Provide the (X, Y) coordinate of the cell's center where the given text is located.  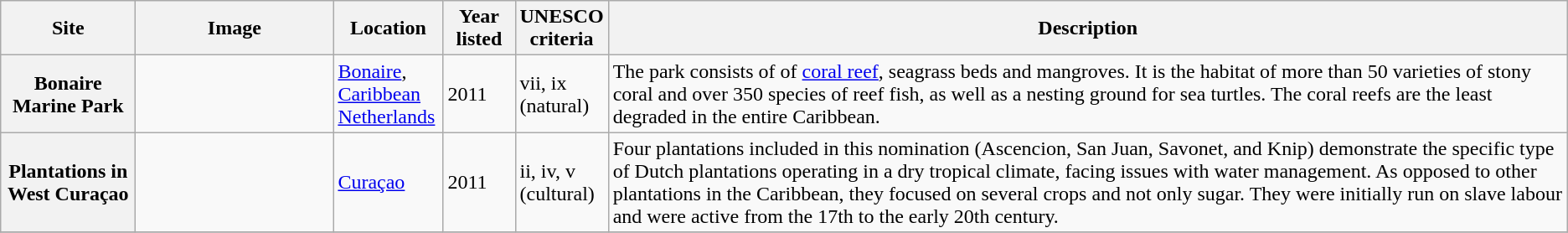
Bonaire Marine Park (69, 94)
Location (389, 28)
Bonaire, Caribbean Netherlands (389, 94)
Image (235, 28)
vii, ix (natural) (561, 94)
Description (1087, 28)
Plantations in West Curaçao (69, 183)
Curaçao (389, 183)
Year listed (479, 28)
Site (69, 28)
ii, iv, v (cultural) (561, 183)
UNESCO criteria (561, 28)
